Determine the [x, y] coordinate at the center of the cell enclosing the given text.  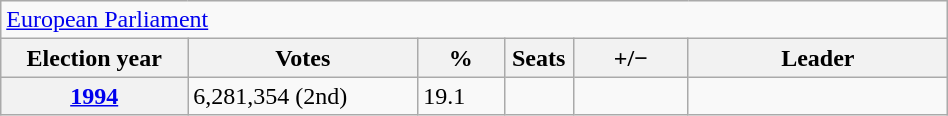
% [461, 58]
1994 [94, 96]
+/− [630, 58]
6,281,354 (2nd) [303, 96]
European Parliament [474, 20]
Election year [94, 58]
19.1 [461, 96]
Votes [303, 58]
Leader [818, 58]
Seats [538, 58]
